Determine the (X, Y) coordinate at the center of the cell enclosing the given text.  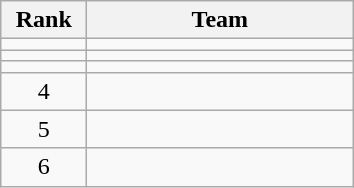
5 (44, 129)
Rank (44, 20)
6 (44, 167)
Team (220, 20)
4 (44, 91)
